Output the [X, Y] coordinate of the center of the cell containing the given text.  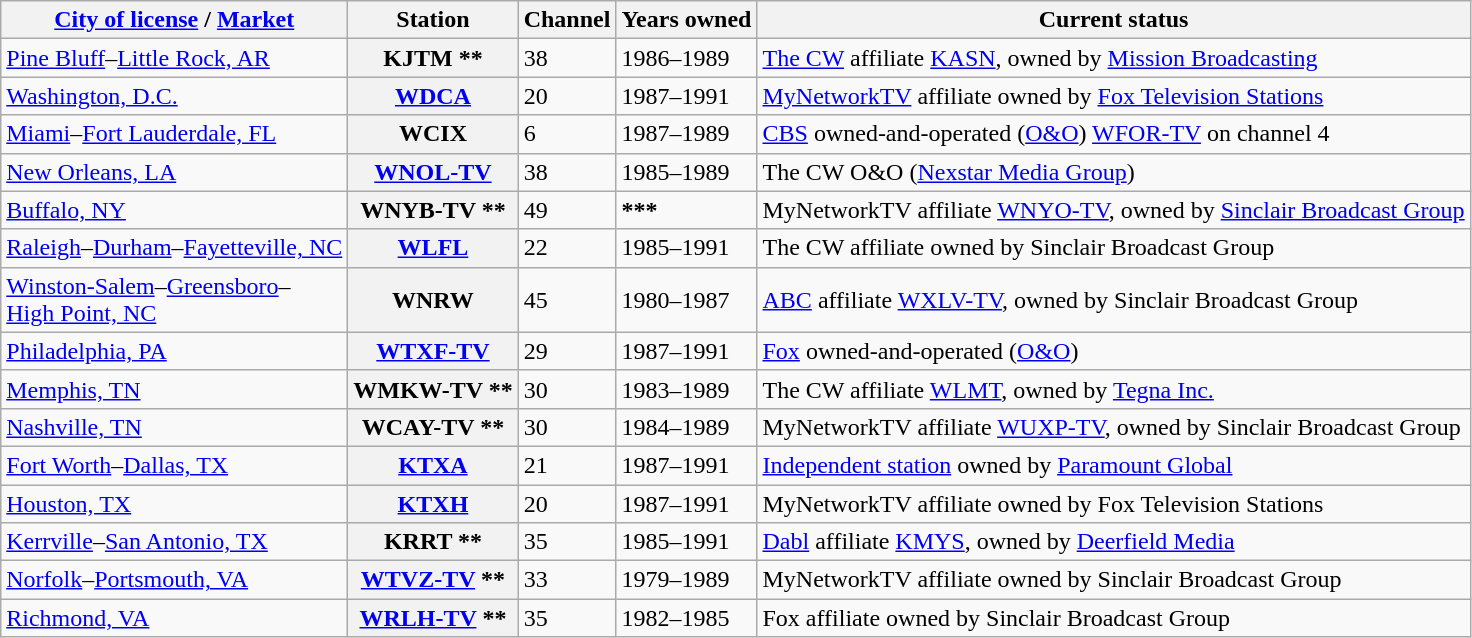
WNYB-TV ** [433, 210]
KRRT ** [433, 542]
Norfolk–Portsmouth, VA [174, 580]
33 [567, 580]
WTVZ-TV ** [433, 580]
WNRW [433, 300]
Independent station owned by Paramount Global [1114, 465]
Fox owned-and-operated (O&O) [1114, 351]
Buffalo, NY [174, 210]
1984–1989 [686, 427]
Kerrville–San Antonio, TX [174, 542]
The CW affiliate owned by Sinclair Broadcast Group [1114, 248]
1985–1989 [686, 172]
KTXH [433, 503]
Pine Bluff–Little Rock, AR [174, 58]
Fort Worth–Dallas, TX [174, 465]
*** [686, 210]
KJTM ** [433, 58]
Washington, D.C. [174, 96]
WDCA [433, 96]
CBS owned-and-operated (O&O) WFOR-TV on channel 4 [1114, 134]
WTXF-TV [433, 351]
Memphis, TN [174, 389]
6 [567, 134]
Current status [1114, 20]
49 [567, 210]
ABC affiliate WXLV-TV, owned by Sinclair Broadcast Group [1114, 300]
Channel [567, 20]
Houston, TX [174, 503]
1982–1985 [686, 618]
MyNetworkTV affiliate owned by Sinclair Broadcast Group [1114, 580]
1987–1989 [686, 134]
Raleigh–Durham–Fayetteville, NC [174, 248]
Philadelphia, PA [174, 351]
Fox affiliate owned by Sinclair Broadcast Group [1114, 618]
MyNetworkTV affiliate WNYO-TV, owned by Sinclair Broadcast Group [1114, 210]
Richmond, VA [174, 618]
The CW O&O (Nexstar Media Group) [1114, 172]
WNOL-TV [433, 172]
WCAY-TV ** [433, 427]
The CW affiliate KASN, owned by Mission Broadcasting [1114, 58]
Miami–Fort Lauderdale, FL [174, 134]
45 [567, 300]
29 [567, 351]
Dabl affiliate KMYS, owned by Deerfield Media [1114, 542]
Winston-Salem–Greensboro–High Point, NC [174, 300]
1979–1989 [686, 580]
1983–1989 [686, 389]
1986–1989 [686, 58]
Nashville, TN [174, 427]
City of license / Market [174, 20]
WLFL [433, 248]
1980–1987 [686, 300]
KTXA [433, 465]
WRLH-TV ** [433, 618]
Years owned [686, 20]
WMKW-TV ** [433, 389]
22 [567, 248]
21 [567, 465]
WCIX [433, 134]
MyNetworkTV affiliate WUXP-TV, owned by Sinclair Broadcast Group [1114, 427]
Station [433, 20]
The CW affiliate WLMT, owned by Tegna Inc. [1114, 389]
New Orleans, LA [174, 172]
